For the text-containing cell, return its midpoint in (X, Y) coordinate format. 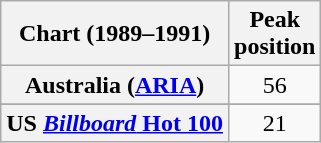
US Billboard Hot 100 (115, 123)
Australia (ARIA) (115, 85)
Peakposition (275, 34)
21 (275, 123)
56 (275, 85)
Chart (1989–1991) (115, 34)
